Return the (x, y) coordinate for the center point of the cell that contains the specified text.  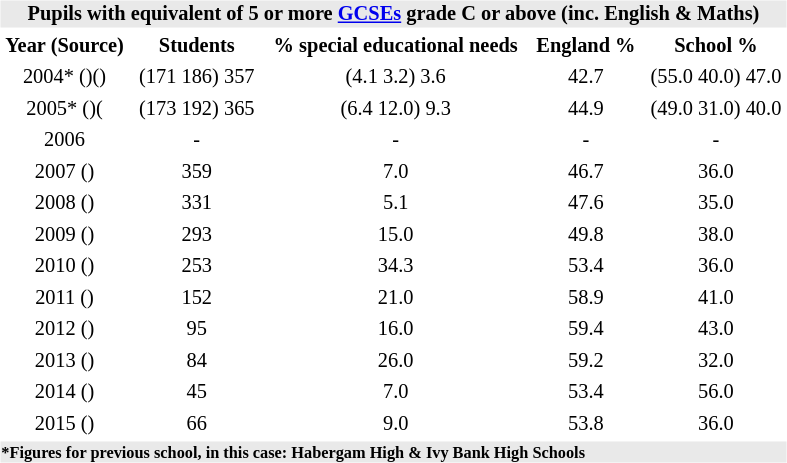
16.0 (396, 330)
58.9 (586, 298)
Students (197, 46)
2008 () (64, 204)
59.2 (586, 360)
% special educational needs (396, 46)
49.8 (586, 234)
84 (197, 360)
44.9 (586, 108)
66 (197, 424)
43.0 (716, 330)
95 (197, 330)
34.3 (396, 266)
9.0 (396, 424)
35.0 (716, 204)
331 (197, 204)
5.1 (396, 204)
School % (716, 46)
England % (586, 46)
26.0 (396, 360)
53.8 (586, 424)
2007 () (64, 172)
2009 () (64, 234)
56.0 (716, 392)
(6.4 12.0) 9.3 (396, 108)
47.6 (586, 204)
2014 () (64, 392)
15.0 (396, 234)
253 (197, 266)
(171 186) 357 (197, 78)
41.0 (716, 298)
32.0 (716, 360)
*Figures for previous school, in this case: Habergam High & Ivy Bank High Schools (394, 452)
2013 () (64, 360)
(49.0 31.0) 40.0 (716, 108)
2012 () (64, 330)
(173 192) 365 (197, 108)
359 (197, 172)
(55.0 40.0) 47.0 (716, 78)
Year (Source) (64, 46)
45 (197, 392)
2015 () (64, 424)
2011 () (64, 298)
2005* ()( (64, 108)
2004* ()() (64, 78)
2010 () (64, 266)
152 (197, 298)
2006 (64, 140)
59.4 (586, 330)
46.7 (586, 172)
293 (197, 234)
38.0 (716, 234)
42.7 (586, 78)
21.0 (396, 298)
Pupils with equivalent of 5 or more GCSEs grade C or above (inc. English & Maths) (394, 14)
(4.1 3.2) 3.6 (396, 78)
